Pinpoint the cell where the given text exists, returning its (x, y) midpoint coordinate. 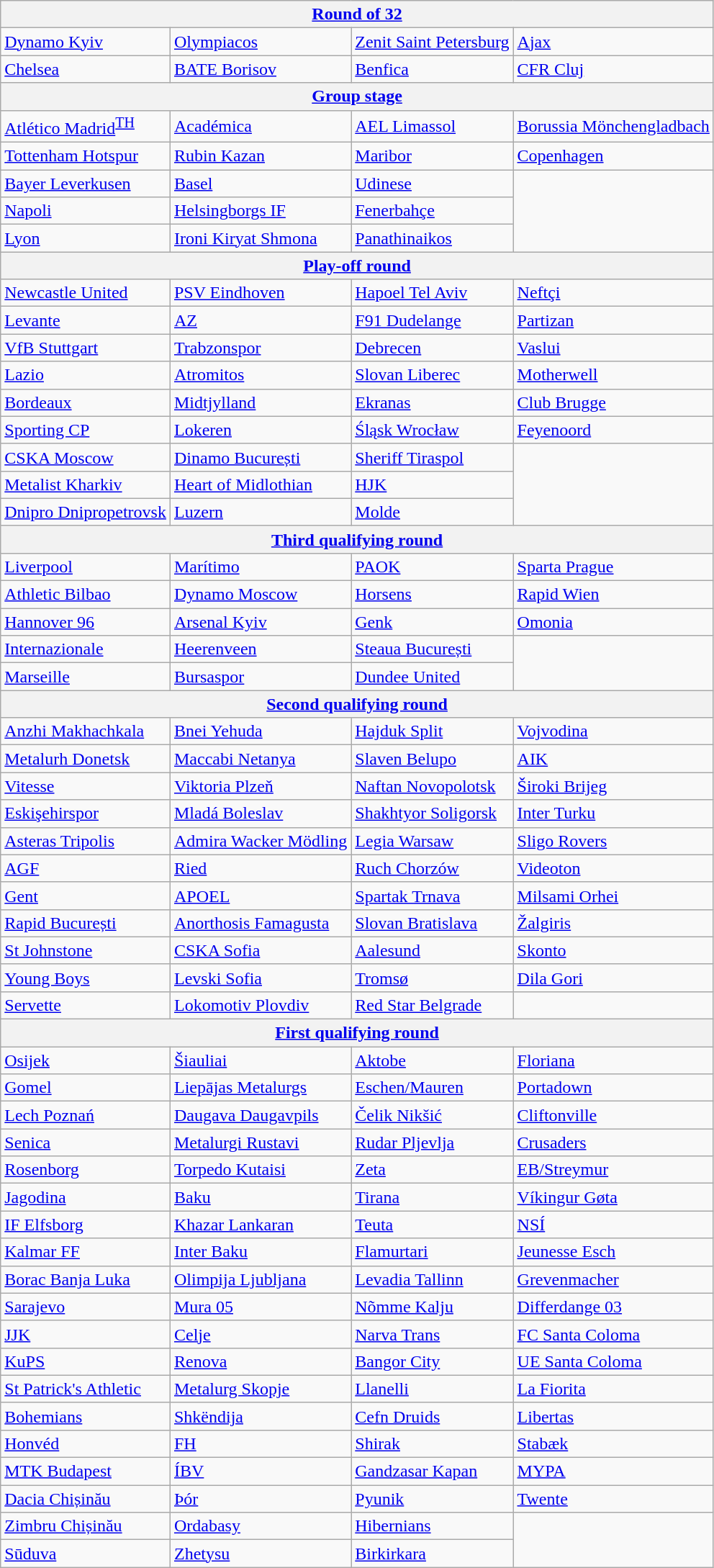
Sarajevo (86, 1307)
Borac Banja Luka (86, 1279)
Bangor City (432, 1361)
Zimbru Chișinău (86, 1526)
Grevenmacher (613, 1279)
Sheriff Tiraspol (432, 457)
AGF (86, 868)
Þór (261, 1499)
VfB Stuttgart (86, 348)
Stabæk (613, 1443)
Renova (261, 1361)
Newcastle United (86, 293)
MYPA (613, 1472)
Vaslui (613, 348)
F91 Dudelange (432, 320)
Inter Baku (261, 1252)
Liepājas Metalurgs (261, 1088)
Napoli (86, 211)
Vojvodina (613, 731)
Lokomotiv Plovdiv (261, 1005)
Aalesund (432, 950)
Lech Poznań (86, 1115)
Bohemians (86, 1416)
Crusaders (613, 1143)
Portadown (613, 1088)
UE Santa Coloma (613, 1361)
Horsens (432, 595)
Bursaspor (261, 677)
Differdange 03 (613, 1307)
Maccabi Netanya (261, 759)
Rudar Pljevlja (432, 1143)
Feyenoord (613, 430)
Ordabasy (261, 1526)
Videoton (613, 868)
Chelsea (86, 69)
Dundee United (432, 677)
Khazar Lankaran (261, 1225)
Flamurtari (432, 1252)
Atromitos (261, 375)
Basel (261, 184)
Hannover 96 (86, 622)
Naftan Novopolotsk (432, 786)
Fenerbahçe (432, 211)
Servette (86, 1005)
Rosenborg (86, 1170)
Metalurh Donetsk (86, 759)
IF Elfsborg (86, 1225)
Jeunesse Esch (613, 1252)
Skonto (613, 950)
Heerenveen (261, 649)
Udinese (432, 184)
Hajduk Split (432, 731)
Hibernians (432, 1526)
CSKA Sofia (261, 950)
Anorthosis Famagusta (261, 923)
Olimpija Ljubljana (261, 1279)
Levadia Tallinn (432, 1279)
Trabzonspor (261, 348)
Red Star Belgrade (432, 1005)
Šiauliai (261, 1060)
Llanelli (432, 1389)
Admira Wacker Mödling (261, 841)
Gomel (86, 1088)
CFR Cluj (613, 69)
Narva Trans (432, 1334)
Twente (613, 1499)
Mladá Boleslav (261, 814)
Heart of Midlothian (261, 485)
Motherwell (613, 375)
Debrecen (432, 348)
Maribor (432, 156)
Ironi Kiryat Shmona (261, 238)
Tirana (432, 1197)
Cliftonville (613, 1115)
Third qualifying round (357, 539)
Metalist Kharkiv (86, 485)
Panathinaikos (432, 238)
JJK (86, 1334)
Second qualifying round (357, 704)
Sporting CP (86, 430)
Dynamo Moscow (261, 595)
Slaven Belupo (432, 759)
Ajax (613, 42)
Śląsk Wrocław (432, 430)
Osijek (86, 1060)
Eschen/Mauren (432, 1088)
APOEL (261, 896)
Kalmar FF (86, 1252)
Copenhagen (613, 156)
St Patrick's Athletic (86, 1389)
Honvéd (86, 1443)
Club Brugge (613, 402)
Birkirkara (432, 1554)
Ruch Chorzów (432, 868)
Čelik Nikšić (432, 1115)
Helsingborgs IF (261, 211)
Partizan (613, 320)
Vitesse (86, 786)
Žalgiris (613, 923)
Sligo Rovers (613, 841)
Legia Warsaw (432, 841)
Zenit Saint Petersburg (432, 42)
Metalurg Skopje (261, 1389)
Luzern (261, 512)
Ried (261, 868)
Aktobe (432, 1060)
Liverpool (86, 567)
Nõmme Kalju (432, 1307)
FC Santa Coloma (613, 1334)
Dnipro Dnipropetrovsk (86, 512)
Rapid București (86, 923)
AIK (613, 759)
Mura 05 (261, 1307)
Académica (261, 127)
Genk (432, 622)
AEL Limassol (432, 127)
Jagodina (86, 1197)
Celje (261, 1334)
Ekranas (432, 402)
Group stage (357, 96)
PAOK (432, 567)
Athletic Bilbao (86, 595)
Steaua București (432, 649)
Lyon (86, 238)
Young Boys (86, 978)
FH (261, 1443)
Slovan Bratislava (432, 923)
KuPS (86, 1361)
HJK (432, 485)
Borussia Mönchengladbach (613, 127)
Pyunik (432, 1499)
Omonia (613, 622)
Spartak Trnava (432, 896)
Metalurgi Rustavi (261, 1143)
Senica (86, 1143)
AZ (261, 320)
CSKA Moscow (86, 457)
Hapoel Tel Aviv (432, 293)
Dacia Chișinău (86, 1499)
Gandzasar Kapan (432, 1472)
Levski Sofia (261, 978)
Bnei Yehuda (261, 731)
Internazionale (86, 649)
Široki Brijeg (613, 786)
Asteras Tripolis (86, 841)
Olympiacos (261, 42)
Lazio (86, 375)
Round of 32 (357, 14)
Tottenham Hotspur (86, 156)
Teuta (432, 1225)
Shakhtyor Soligorsk (432, 814)
Bordeaux (86, 402)
Sūduva (86, 1554)
Rubin Kazan (261, 156)
Neftçi (613, 293)
La Fiorita (613, 1389)
Atlético MadridTH (86, 127)
Slovan Liberec (432, 375)
Lokeren (261, 430)
Shirak (432, 1443)
NSÍ (613, 1225)
Eskişehirspor (86, 814)
Molde (432, 512)
Sparta Prague (613, 567)
ÍBV (261, 1472)
Benfica (432, 69)
Zeta (432, 1170)
Libertas (613, 1416)
Milsami Orhei (613, 896)
Bayer Leverkusen (86, 184)
Baku (261, 1197)
Dinamo București (261, 457)
Rapid Wien (613, 595)
Floriana (613, 1060)
PSV Eindhoven (261, 293)
Cefn Druids (432, 1416)
Zhetysu (261, 1554)
Midtjylland (261, 402)
Arsenal Kyiv (261, 622)
Play-off round (357, 266)
Shkëndija (261, 1416)
First qualifying round (357, 1033)
Torpedo Kutaisi (261, 1170)
Marítimo (261, 567)
St Johnstone (86, 950)
Dila Gori (613, 978)
EB/Streymur (613, 1170)
MTK Budapest (86, 1472)
Dynamo Kyiv (86, 42)
BATE Borisov (261, 69)
Tromsø (432, 978)
Inter Turku (613, 814)
Viktoria Plzeň (261, 786)
Daugava Daugavpils (261, 1115)
Anzhi Makhachkala (86, 731)
Levante (86, 320)
Gent (86, 896)
Víkingur Gøta (613, 1197)
Marseille (86, 677)
